Return the (X, Y) coordinate for the center point of the cell that contains the specified text.  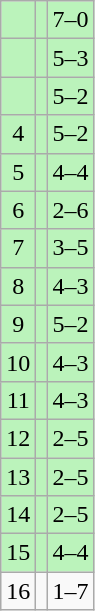
14 (18, 515)
5 (18, 172)
6 (18, 210)
11 (18, 400)
15 (18, 553)
13 (18, 477)
10 (18, 362)
16 (18, 591)
12 (18, 438)
4 (18, 134)
8 (18, 286)
1–7 (70, 591)
9 (18, 324)
3–5 (70, 248)
7–0 (70, 20)
7 (18, 248)
2–6 (70, 210)
5–3 (70, 58)
